Output the (x, y) coordinate of the center of the cell containing the given text.  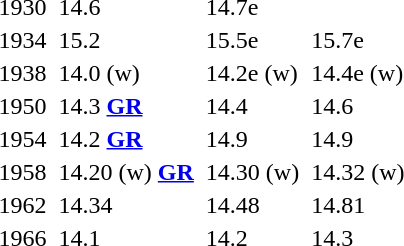
15.2 (126, 40)
14.4 (252, 106)
15.5e (252, 40)
14.48 (252, 205)
14.3 GR (126, 106)
14.30 (w) (252, 172)
14.0 (w) (126, 73)
14.34 (126, 205)
14.9 (252, 139)
14.2e (w) (252, 73)
14.20 (w) GR (126, 172)
14.2 GR (126, 139)
